Provide the (x, y) coordinate of the cell's center where the given text is located.  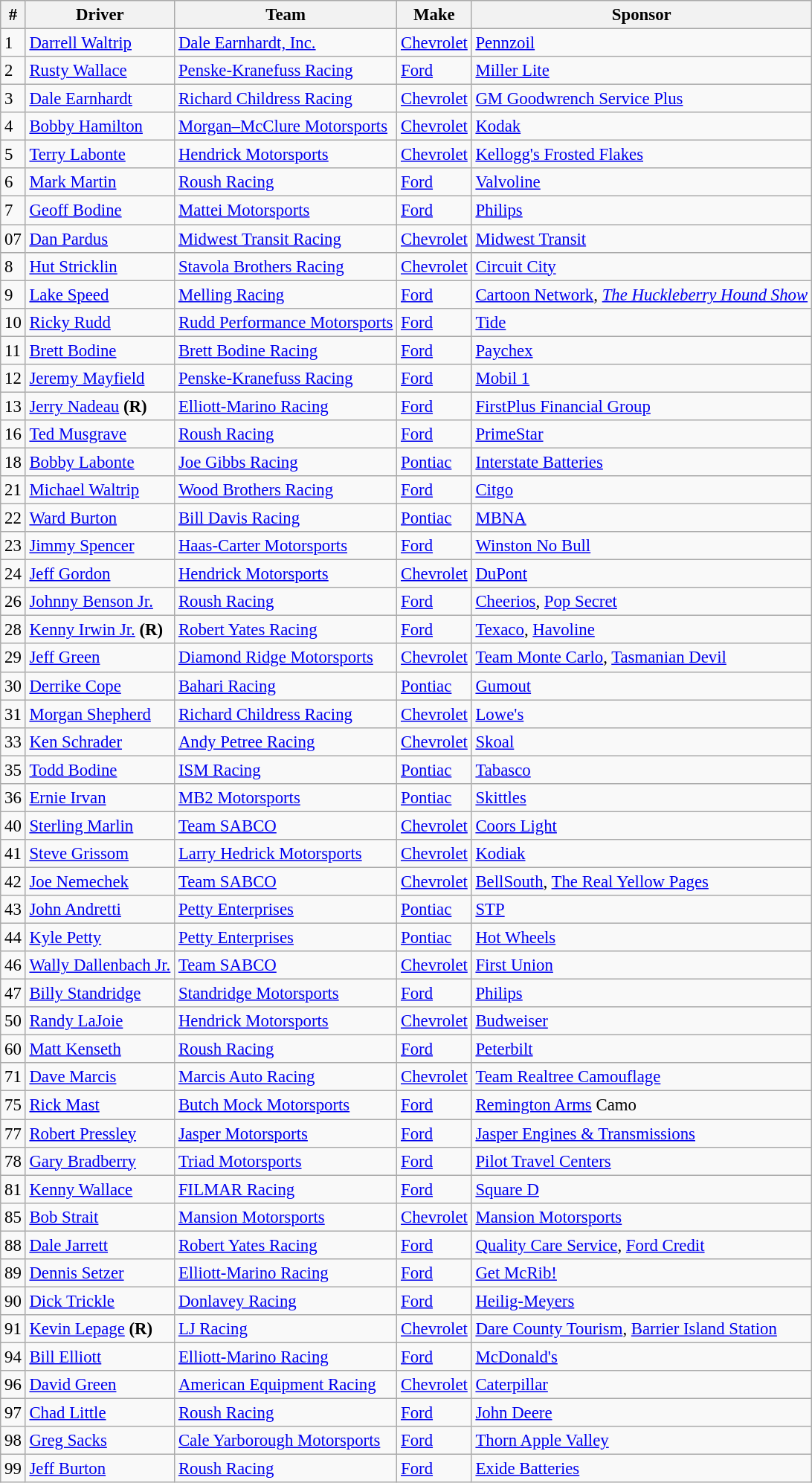
Robert Pressley (100, 1133)
Bahari Racing (286, 686)
GM Goodwrench Service Plus (641, 99)
Ernie Irvan (100, 798)
McDonald's (641, 1357)
12 (13, 379)
44 (13, 938)
Mobil 1 (641, 379)
Interstate Batteries (641, 462)
Exide Batteries (641, 1469)
11 (13, 350)
88 (13, 1245)
Team Monte Carlo, Tasmanian Devil (641, 658)
Gary Bradberry (100, 1161)
Get McRib! (641, 1273)
Lake Speed (100, 295)
5 (13, 155)
4 (13, 126)
Tabasco (641, 770)
Randy LaJoie (100, 1021)
Rudd Performance Motorsports (286, 322)
Jerry Nadeau (R) (100, 406)
Sponsor (641, 15)
Square D (641, 1189)
Skoal (641, 741)
18 (13, 462)
Hut Stricklin (100, 266)
Butch Mock Motorsports (286, 1105)
47 (13, 994)
29 (13, 658)
Coors Light (641, 826)
Jasper Motorsports (286, 1133)
Kyle Petty (100, 938)
Quality Care Service, Ford Credit (641, 1245)
Standridge Motorsports (286, 994)
Terry Labonte (100, 155)
FILMAR Racing (286, 1189)
26 (13, 602)
FirstPlus Financial Group (641, 406)
Winston No Bull (641, 546)
MB2 Motorsports (286, 798)
ISM Racing (286, 770)
Jimmy Spencer (100, 546)
Valvoline (641, 182)
Hot Wheels (641, 938)
Tide (641, 322)
Jeff Green (100, 658)
Mattei Motorsports (286, 210)
40 (13, 826)
41 (13, 854)
Ken Schrader (100, 741)
85 (13, 1217)
Cartoon Network, The Huckleberry Hound Show (641, 295)
Cheerios, Pop Secret (641, 602)
Todd Bodine (100, 770)
Dick Trickle (100, 1301)
DuPont (641, 574)
Kevin Lepage (R) (100, 1329)
24 (13, 574)
John Andretti (100, 910)
Stavola Brothers Racing (286, 266)
Matt Kenseth (100, 1049)
Driver (100, 15)
30 (13, 686)
50 (13, 1021)
Citgo (641, 490)
MBNA (641, 518)
81 (13, 1189)
Mark Martin (100, 182)
David Green (100, 1385)
Haas-Carter Motorsports (286, 546)
90 (13, 1301)
Joe Nemechek (100, 881)
Jeff Burton (100, 1469)
Wally Dallenbach Jr. (100, 965)
LJ Racing (286, 1329)
78 (13, 1161)
1 (13, 43)
94 (13, 1357)
75 (13, 1105)
Greg Sacks (100, 1441)
Paychex (641, 350)
Kodiak (641, 854)
John Deere (641, 1413)
60 (13, 1049)
16 (13, 434)
Kellogg's Frosted Flakes (641, 155)
Miller Lite (641, 71)
Dan Pardus (100, 239)
Dale Earnhardt, Inc. (286, 43)
Team (286, 15)
Michael Waltrip (100, 490)
Rusty Wallace (100, 71)
Thorn Apple Valley (641, 1441)
8 (13, 266)
First Union (641, 965)
Larry Hedrick Motorsports (286, 854)
Bobby Hamilton (100, 126)
Andy Petree Racing (286, 741)
Remington Arms Camo (641, 1105)
Geoff Bodine (100, 210)
Wood Brothers Racing (286, 490)
Dale Jarrett (100, 1245)
Midwest Transit (641, 239)
36 (13, 798)
22 (13, 518)
Morgan–McClure Motorsports (286, 126)
Budweiser (641, 1021)
97 (13, 1413)
Skittles (641, 798)
Peterbilt (641, 1049)
77 (13, 1133)
Bill Elliott (100, 1357)
13 (13, 406)
BellSouth, The Real Yellow Pages (641, 881)
Derrike Cope (100, 686)
71 (13, 1078)
Donlavey Racing (286, 1301)
43 (13, 910)
6 (13, 182)
Pennzoil (641, 43)
Jeremy Mayfield (100, 379)
Jasper Engines & Transmissions (641, 1133)
46 (13, 965)
23 (13, 546)
9 (13, 295)
# (13, 15)
Ricky Rudd (100, 322)
Heilig-Meyers (641, 1301)
PrimeStar (641, 434)
Circuit City (641, 266)
Steve Grissom (100, 854)
Billy Standridge (100, 994)
35 (13, 770)
Pilot Travel Centers (641, 1161)
Rick Mast (100, 1105)
Dave Marcis (100, 1078)
98 (13, 1441)
Cale Yarborough Motorsports (286, 1441)
Marcis Auto Racing (286, 1078)
STP (641, 910)
Gumout (641, 686)
Kenny Irwin Jr. (R) (100, 630)
Ted Musgrave (100, 434)
7 (13, 210)
10 (13, 322)
Chad Little (100, 1413)
Brett Bodine Racing (286, 350)
Midwest Transit Racing (286, 239)
Bob Strait (100, 1217)
Morgan Shepherd (100, 714)
Melling Racing (286, 295)
42 (13, 881)
Jeff Gordon (100, 574)
3 (13, 99)
Diamond Ridge Motorsports (286, 658)
28 (13, 630)
Ward Burton (100, 518)
Team Realtree Camouflage (641, 1078)
2 (13, 71)
89 (13, 1273)
Kodak (641, 126)
Brett Bodine (100, 350)
Texaco, Havoline (641, 630)
Dale Earnhardt (100, 99)
07 (13, 239)
Darrell Waltrip (100, 43)
Dennis Setzer (100, 1273)
33 (13, 741)
96 (13, 1385)
Bill Davis Racing (286, 518)
Make (434, 15)
Triad Motorsports (286, 1161)
99 (13, 1469)
Caterpillar (641, 1385)
Dare County Tourism, Barrier Island Station (641, 1329)
91 (13, 1329)
Joe Gibbs Racing (286, 462)
American Equipment Racing (286, 1385)
Lowe's (641, 714)
21 (13, 490)
31 (13, 714)
Sterling Marlin (100, 826)
Kenny Wallace (100, 1189)
Bobby Labonte (100, 462)
Johnny Benson Jr. (100, 602)
